Return (x, y) of the center of cell containing provided text 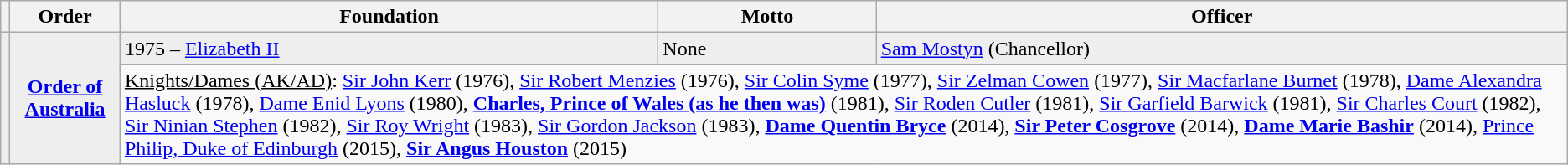
Sam Mostyn (Chancellor) (1221, 49)
Order (65, 17)
Foundation (389, 17)
Motto (767, 17)
None (767, 49)
Officer (1221, 17)
Order of Australia (65, 99)
1975 – Elizabeth II (389, 49)
